Return the [X, Y] coordinate for the center point of the cell that contains the specified text.  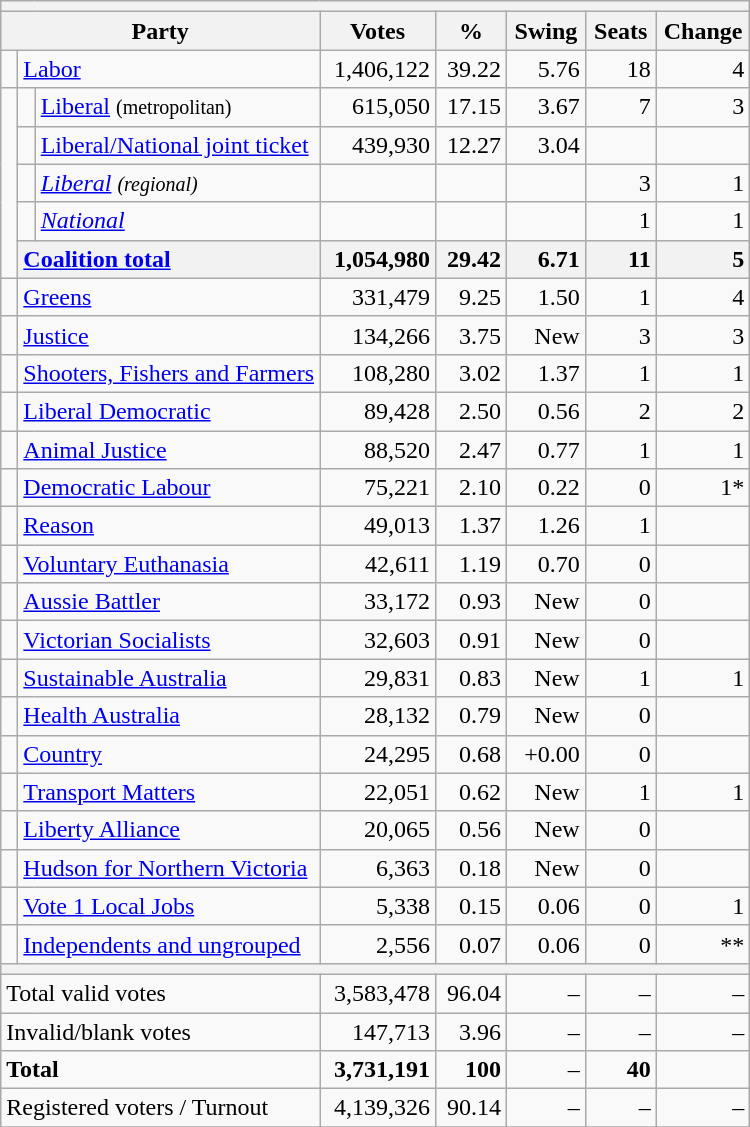
11 [620, 259]
4,139,326 [378, 1108]
Transport Matters [169, 792]
Change [703, 31]
49,013 [378, 526]
5.76 [546, 69]
Party [160, 31]
29.42 [472, 259]
3.96 [472, 1031]
Aussie Battler [169, 602]
Liberal (metropolitan) [177, 107]
Registered voters / Turnout [160, 1108]
Liberal Democratic [169, 411]
134,266 [378, 335]
100 [472, 1070]
Seats [620, 31]
5 [703, 259]
Greens [169, 297]
Liberal/National joint ticket [177, 145]
Victorian Socialists [169, 640]
0.93 [472, 602]
439,930 [378, 145]
40 [620, 1070]
3.02 [472, 373]
9.25 [472, 297]
1.50 [546, 297]
6,363 [378, 868]
Sustainable Australia [169, 678]
% [472, 31]
Votes [378, 31]
Liberty Alliance [169, 830]
12.27 [472, 145]
3.67 [546, 107]
0.62 [472, 792]
Coalition total [169, 259]
615,050 [378, 107]
24,295 [378, 754]
88,520 [378, 449]
0.68 [472, 754]
1,054,980 [378, 259]
Shooters, Fishers and Farmers [169, 373]
39.22 [472, 69]
Liberal (regional) [177, 183]
0.91 [472, 640]
108,280 [378, 373]
National [177, 221]
Vote 1 Local Jobs [169, 906]
** [703, 944]
147,713 [378, 1031]
1.26 [546, 526]
1* [703, 488]
3,583,478 [378, 993]
Animal Justice [169, 449]
1,406,122 [378, 69]
96.04 [472, 993]
Voluntary Euthanasia [169, 564]
42,611 [378, 564]
17.15 [472, 107]
20,065 [378, 830]
Independents and ungrouped [169, 944]
Hudson for Northern Victoria [169, 868]
0.83 [472, 678]
3,731,191 [378, 1070]
0.79 [472, 716]
Labor [169, 69]
0.15 [472, 906]
Reason [169, 526]
Invalid/blank votes [160, 1031]
90.14 [472, 1108]
Democratic Labour [169, 488]
5,338 [378, 906]
0.77 [546, 449]
0.07 [472, 944]
0.18 [472, 868]
1.19 [472, 564]
331,479 [378, 297]
Country [169, 754]
7 [620, 107]
3.04 [546, 145]
29,831 [378, 678]
Swing [546, 31]
33,172 [378, 602]
0.70 [546, 564]
32,603 [378, 640]
18 [620, 69]
2.10 [472, 488]
89,428 [378, 411]
Health Australia [169, 716]
2.47 [472, 449]
2.50 [472, 411]
2,556 [378, 944]
Justice [169, 335]
75,221 [378, 488]
22,051 [378, 792]
+0.00 [546, 754]
6.71 [546, 259]
0.22 [546, 488]
28,132 [378, 716]
3.75 [472, 335]
Total [160, 1070]
Total valid votes [160, 993]
